Search for the cell housing the specified text and yield its (X, Y) center coordinate. 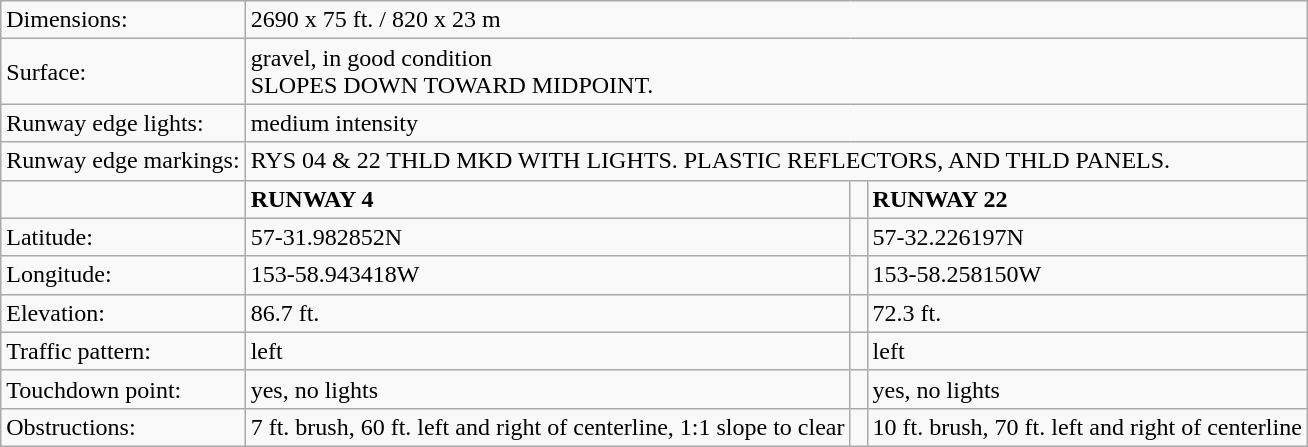
153-58.943418W (548, 275)
10 ft. brush, 70 ft. left and right of centerline (1087, 427)
RYS 04 & 22 THLD MKD WITH LIGHTS. PLASTIC REFLECTORS, AND THLD PANELS. (776, 161)
57-31.982852N (548, 237)
Runway edge markings: (123, 161)
Latitude: (123, 237)
86.7 ft. (548, 313)
7 ft. brush, 60 ft. left and right of centerline, 1:1 slope to clear (548, 427)
153-58.258150W (1087, 275)
2690 x 75 ft. / 820 x 23 m (776, 20)
RUNWAY 22 (1087, 199)
Touchdown point: (123, 389)
Traffic pattern: (123, 351)
Dimensions: (123, 20)
Obstructions: (123, 427)
RUNWAY 4 (548, 199)
Longitude: (123, 275)
medium intensity (776, 123)
Elevation: (123, 313)
57-32.226197N (1087, 237)
Surface: (123, 72)
gravel, in good conditionSLOPES DOWN TOWARD MIDPOINT. (776, 72)
Runway edge lights: (123, 123)
72.3 ft. (1087, 313)
